For the text-containing cell, return its midpoint in [X, Y] coordinate format. 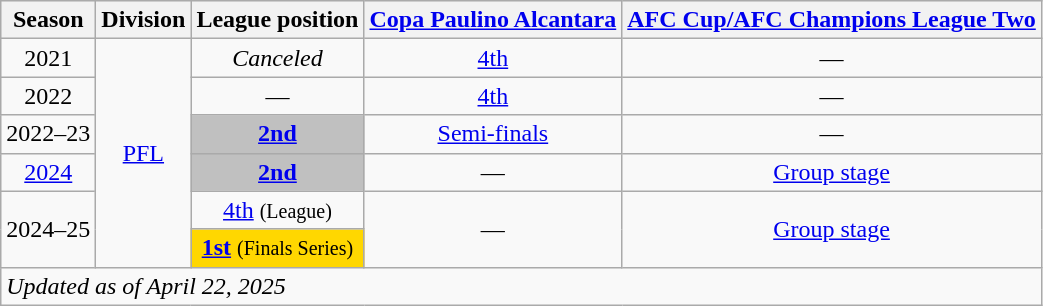
Division [144, 20]
AFC Cup/AFC Champions League Two [832, 20]
2021 [48, 58]
1st (Finals Series) [278, 248]
Season [48, 20]
Semi-finals [493, 134]
League position [278, 20]
Updated as of April 22, 2025 [522, 286]
Copa Paulino Alcantara [493, 20]
2022–23 [48, 134]
2024 [48, 172]
2024–25 [48, 229]
4th (League) [278, 210]
2022 [48, 96]
PFL [144, 153]
Canceled [278, 58]
